Detect which cell encompasses the target text, then output its (x, y) center coordinate. 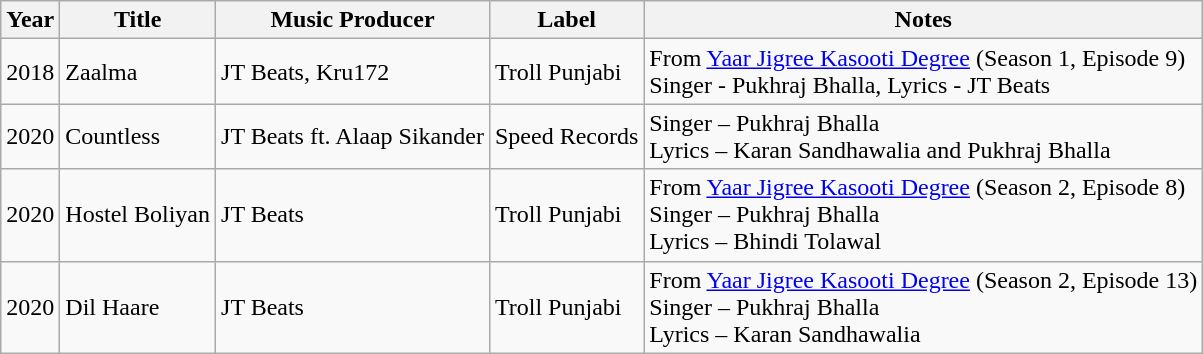
Music Producer (353, 20)
JT Beats, Kru172 (353, 72)
Hostel Boliyan (138, 215)
Notes (924, 20)
Zaalma (138, 72)
Year (30, 20)
Title (138, 20)
From Yaar Jigree Kasooti Degree (Season 1, Episode 9)Singer - Pukhraj Bhalla, Lyrics - JT Beats (924, 72)
From Yaar Jigree Kasooti Degree (Season 2, Episode 8)Singer – Pukhraj BhallaLyrics – Bhindi Tolawal (924, 215)
Countless (138, 136)
JT Beats ft. Alaap Sikander (353, 136)
Singer – Pukhraj BhallaLyrics – Karan Sandhawalia and Pukhraj Bhalla (924, 136)
Speed Records (566, 136)
From Yaar Jigree Kasooti Degree (Season 2, Episode 13)Singer – Pukhraj BhallaLyrics – Karan Sandhawalia (924, 307)
2018 (30, 72)
Label (566, 20)
Dil Haare (138, 307)
